Determine the [x, y] coordinate at the center of the cell enclosing the given text.  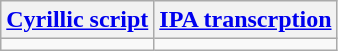
IPA transcrption [246, 20]
Cyrillic script [78, 20]
